Output the [x, y] coordinate of the center of the cell containing the given text.  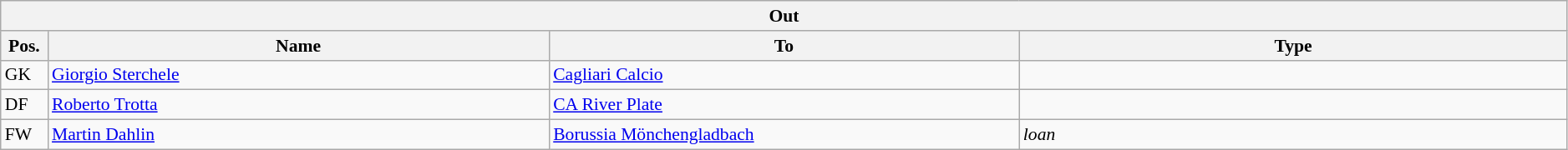
CA River Plate [784, 105]
Pos. [24, 46]
DF [24, 105]
Roberto Trotta [298, 105]
Cagliari Calcio [784, 75]
Martin Dahlin [298, 135]
Giorgio Sterchele [298, 75]
loan [1293, 135]
Type [1293, 46]
GK [24, 75]
Out [784, 16]
FW [24, 135]
Name [298, 46]
Borussia Mönchengladbach [784, 135]
To [784, 46]
